Capture the cell that displays the provided text and extract its (x, y) central coordinate. 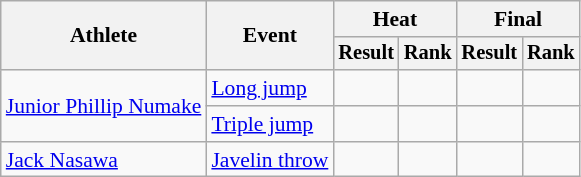
Heat (394, 19)
Triple jump (270, 124)
Final (518, 19)
Junior Phillip Numake (104, 106)
Event (270, 36)
Athlete (104, 36)
Long jump (270, 88)
